Return [x, y] of the center of cell containing provided text 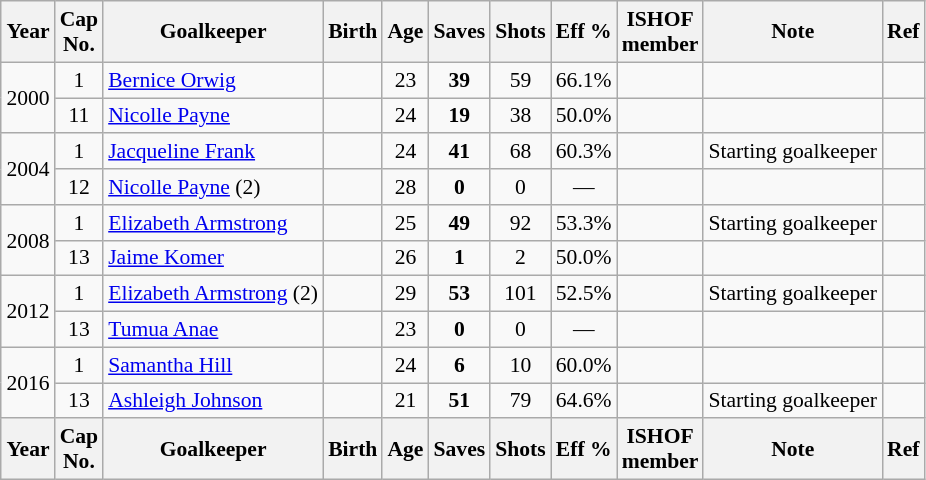
29 [405, 294]
79 [520, 401]
41 [460, 152]
39 [460, 80]
12 [80, 187]
92 [520, 223]
60.3% [584, 152]
2016 [28, 382]
66.1% [584, 80]
49 [460, 223]
101 [520, 294]
53 [460, 294]
28 [405, 187]
Bernice Orwig [213, 80]
25 [405, 223]
59 [520, 80]
11 [80, 116]
2000 [28, 98]
Samantha Hill [213, 365]
Jacqueline Frank [213, 152]
Elizabeth Armstrong (2) [213, 294]
6 [460, 365]
2004 [28, 170]
60.0% [584, 365]
Elizabeth Armstrong [213, 223]
Nicolle Payne (2) [213, 187]
68 [520, 152]
53.3% [584, 223]
52.5% [584, 294]
Tumua Anae [213, 330]
Jaime Komer [213, 258]
2008 [28, 240]
26 [405, 258]
10 [520, 365]
64.6% [584, 401]
21 [405, 401]
51 [460, 401]
2012 [28, 312]
Nicolle Payne [213, 116]
19 [460, 116]
2 [520, 258]
38 [520, 116]
Ashleigh Johnson [213, 401]
